Capture the cell that displays the provided text and extract its [X, Y] central coordinate. 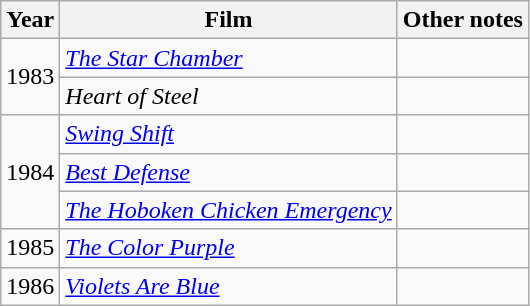
1983 [30, 77]
The Hoboken Chicken Emergency [228, 210]
1986 [30, 286]
1985 [30, 248]
Heart of Steel [228, 96]
Violets Are Blue [228, 286]
Swing Shift [228, 134]
Year [30, 20]
Film [228, 20]
Best Defense [228, 172]
Other notes [462, 20]
The Star Chamber [228, 58]
The Color Purple [228, 248]
1984 [30, 172]
